Identify which cell holds the provided text, then report its (X, Y) central coordinate. 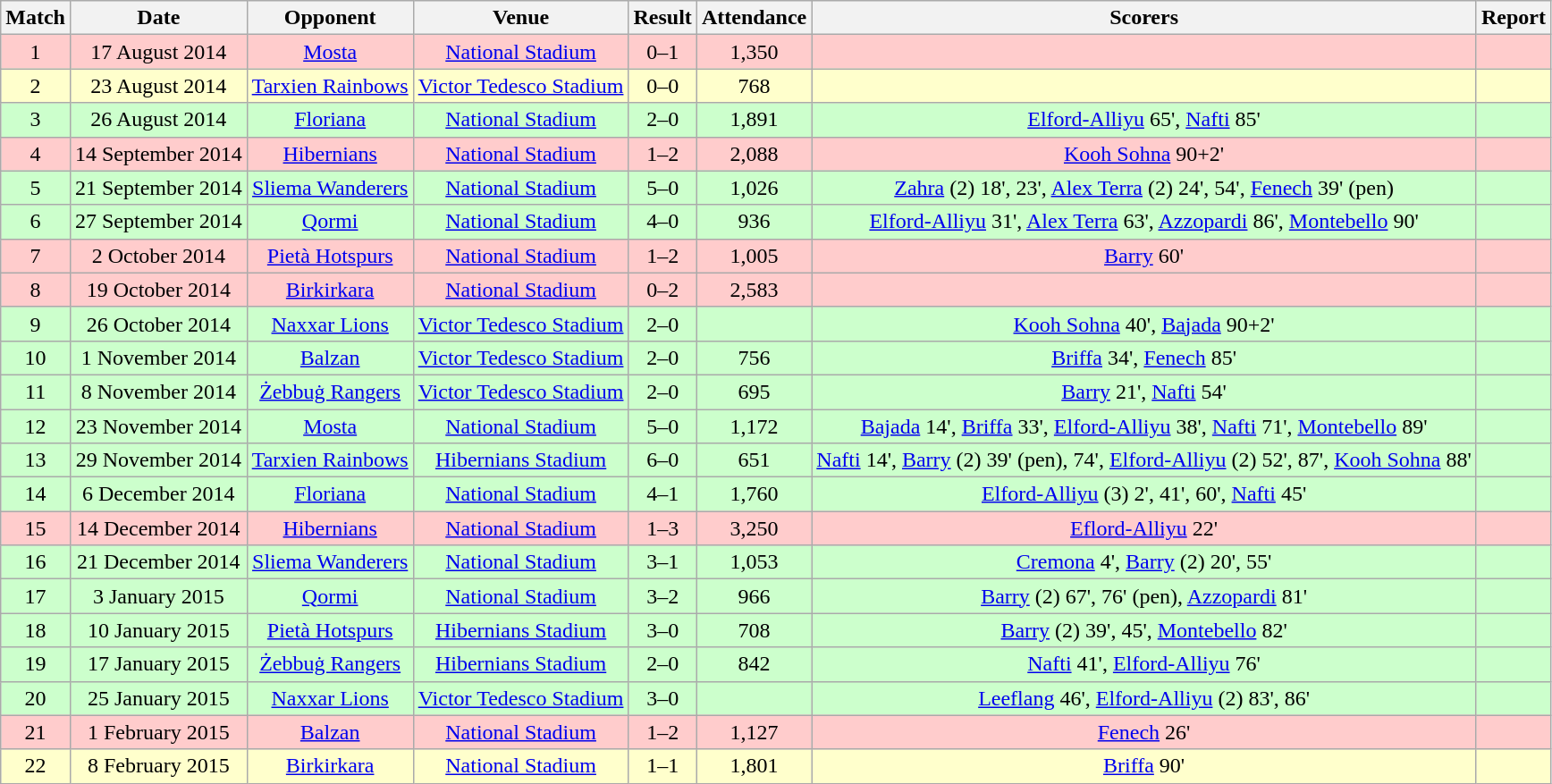
3 (36, 120)
17 August 2014 (158, 52)
8 November 2014 (158, 392)
1,053 (754, 562)
Nafti 41', Elford-Alliyu 76' (1144, 664)
2 (36, 86)
0–0 (662, 86)
Elford-Alliyu 31', Alex Terra 63', Azzopardi 86', Montebello 90' (1144, 222)
756 (754, 358)
Scorers (1144, 18)
4 (36, 154)
10 (36, 358)
21 (36, 732)
Fenech 26' (1144, 732)
Elford-Alliyu 65', Nafti 85' (1144, 120)
1,760 (754, 494)
16 (36, 562)
27 September 2014 (158, 222)
2 October 2014 (158, 256)
Kooh Sohna 40', Bajada 90+2' (1144, 324)
18 (36, 630)
17 January 2015 (158, 664)
21 December 2014 (158, 562)
25 January 2015 (158, 698)
0–1 (662, 52)
1,026 (754, 188)
Bajada 14', Briffa 33', Elford-Alliyu 38', Nafti 71', Montebello 89' (1144, 426)
Barry (2) 67', 76' (pen), Azzopardi 81' (1144, 596)
768 (754, 86)
6 December 2014 (158, 494)
Match (36, 18)
20 (36, 698)
1,350 (754, 52)
842 (754, 664)
Attendance (754, 18)
6 (36, 222)
2,088 (754, 154)
Date (158, 18)
19 (36, 664)
26 October 2014 (158, 324)
1,172 (754, 426)
12 (36, 426)
Kooh Sohna 90+2' (1144, 154)
1–3 (662, 528)
Result (662, 18)
2,583 (754, 290)
23 November 2014 (158, 426)
3 January 2015 (158, 596)
Cremona 4', Barry (2) 20', 55' (1144, 562)
14 (36, 494)
6–0 (662, 460)
14 December 2014 (158, 528)
Eflord-Alliyu 22' (1144, 528)
29 November 2014 (158, 460)
10 January 2015 (158, 630)
1 (36, 52)
Leeflang 46', Elford-Alliyu (2) 83', 86' (1144, 698)
22 (36, 766)
1 November 2014 (158, 358)
14 September 2014 (158, 154)
3–1 (662, 562)
708 (754, 630)
13 (36, 460)
17 (36, 596)
Nafti 14', Barry (2) 39' (pen), 74', Elford-Alliyu (2) 52', 87', Kooh Sohna 88' (1144, 460)
Barry 60' (1144, 256)
11 (36, 392)
Elford-Alliyu (3) 2', 41', 60', Nafti 45' (1144, 494)
1,127 (754, 732)
Opponent (330, 18)
26 August 2014 (158, 120)
4–1 (662, 494)
1,801 (754, 766)
936 (754, 222)
1–1 (662, 766)
3,250 (754, 528)
15 (36, 528)
Barry (2) 39', 45', Montebello 82' (1144, 630)
7 (36, 256)
19 October 2014 (158, 290)
966 (754, 596)
0–2 (662, 290)
Briffa 90' (1144, 766)
23 August 2014 (158, 86)
Report (1513, 18)
695 (754, 392)
651 (754, 460)
4–0 (662, 222)
Zahra (2) 18', 23', Alex Terra (2) 24', 54', Fenech 39' (pen) (1144, 188)
5 (36, 188)
21 September 2014 (158, 188)
8 (36, 290)
9 (36, 324)
1,005 (754, 256)
1,891 (754, 120)
Venue (520, 18)
Briffa 34', Fenech 85' (1144, 358)
1 February 2015 (158, 732)
3–2 (662, 596)
8 February 2015 (158, 766)
Barry 21', Nafti 54' (1144, 392)
